Provide the [X, Y] coordinate of the cell's center where the given text is located.  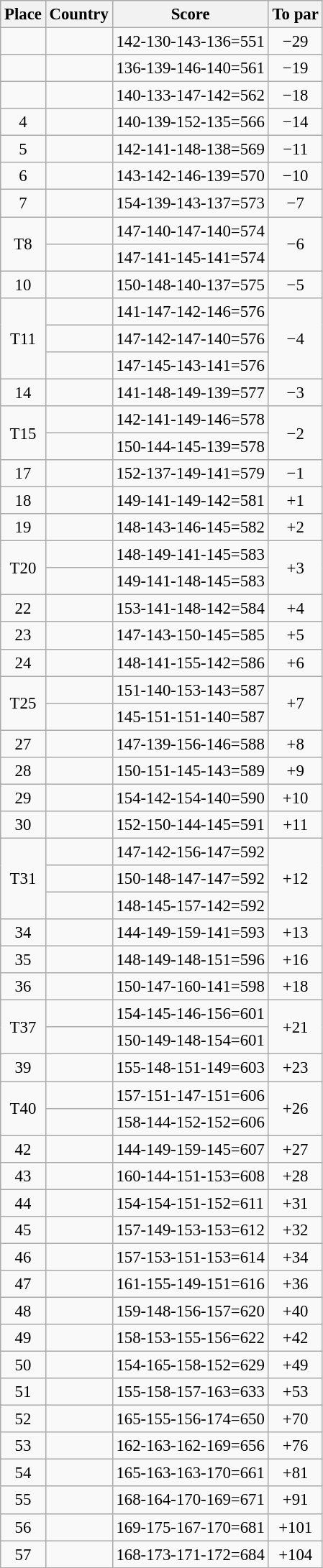
155-158-157-163=633 [190, 1392]
34 [23, 933]
+23 [295, 1068]
+12 [295, 878]
142-141-148-138=569 [190, 149]
+3 [295, 568]
+13 [295, 933]
−18 [295, 96]
43 [23, 1176]
29 [23, 798]
149-141-149-142=581 [190, 501]
51 [23, 1392]
T25 [23, 703]
+21 [295, 1028]
42 [23, 1149]
46 [23, 1257]
+5 [295, 636]
149-141-148-145=583 [190, 581]
48 [23, 1311]
Score [190, 14]
18 [23, 501]
57 [23, 1554]
161-155-149-151=616 [190, 1284]
140-133-147-142=562 [190, 96]
141-147-142-146=576 [190, 311]
Country [79, 14]
147-140-147-140=574 [190, 231]
147-143-150-145=585 [190, 636]
+8 [295, 744]
−29 [295, 42]
140-139-152-135=566 [190, 122]
+1 [295, 501]
+7 [295, 703]
158-144-152-152=606 [190, 1122]
39 [23, 1068]
168-173-171-172=684 [190, 1554]
141-148-149-139=577 [190, 392]
52 [23, 1419]
−11 [295, 149]
−14 [295, 122]
+76 [295, 1446]
145-151-151-140=587 [190, 716]
+104 [295, 1554]
150-144-145-139=578 [190, 446]
169-175-167-170=681 [190, 1527]
157-151-147-151=606 [190, 1095]
+2 [295, 527]
28 [23, 771]
24 [23, 663]
147-139-156-146=588 [190, 744]
−7 [295, 203]
+16 [295, 960]
143-142-146-139=570 [190, 176]
148-149-141-145=583 [190, 555]
+49 [295, 1365]
148-149-148-151=596 [190, 960]
151-140-153-143=587 [190, 690]
T31 [23, 878]
T40 [23, 1108]
36 [23, 987]
147-142-147-140=576 [190, 338]
150-148-147-147=592 [190, 879]
+101 [295, 1527]
35 [23, 960]
165-155-156-174=650 [190, 1419]
150-151-145-143=589 [190, 771]
148-145-157-142=592 [190, 906]
142-141-149-146=578 [190, 420]
148-141-155-142=586 [190, 663]
6 [23, 176]
14 [23, 392]
147-142-156-147=592 [190, 852]
147-145-143-141=576 [190, 366]
53 [23, 1446]
153-141-148-142=584 [190, 609]
165-163-163-170=661 [190, 1473]
T15 [23, 433]
152-150-144-145=591 [190, 825]
50 [23, 1365]
144-149-159-145=607 [190, 1149]
154-165-158-152=629 [190, 1365]
10 [23, 285]
+28 [295, 1176]
150-147-160-141=598 [190, 987]
154-154-151-152=611 [190, 1203]
−10 [295, 176]
T37 [23, 1028]
22 [23, 609]
47 [23, 1284]
−1 [295, 474]
+26 [295, 1108]
44 [23, 1203]
154-139-143-137=573 [190, 203]
150-148-140-137=575 [190, 285]
−3 [295, 392]
162-163-162-169=656 [190, 1446]
Place [23, 14]
157-149-153-153=612 [190, 1230]
5 [23, 149]
23 [23, 636]
+32 [295, 1230]
159-148-156-157=620 [190, 1311]
154-142-154-140=590 [190, 798]
−5 [295, 285]
To par [295, 14]
55 [23, 1500]
T8 [23, 244]
4 [23, 122]
148-143-146-145=582 [190, 527]
19 [23, 527]
+53 [295, 1392]
+36 [295, 1284]
+10 [295, 798]
+6 [295, 663]
49 [23, 1338]
T20 [23, 568]
+18 [295, 987]
17 [23, 474]
27 [23, 744]
142-130-143-136=551 [190, 42]
−4 [295, 338]
7 [23, 203]
155-148-151-149=603 [190, 1068]
+91 [295, 1500]
−2 [295, 433]
168-164-170-169=671 [190, 1500]
+27 [295, 1149]
+9 [295, 771]
+70 [295, 1419]
45 [23, 1230]
160-144-151-153=608 [190, 1176]
56 [23, 1527]
158-153-155-156=622 [190, 1338]
T11 [23, 338]
152-137-149-141=579 [190, 474]
+11 [295, 825]
+4 [295, 609]
147-141-145-141=574 [190, 257]
150-149-148-154=601 [190, 1041]
+40 [295, 1311]
144-149-159-141=593 [190, 933]
−19 [295, 68]
154-145-146-156=601 [190, 1014]
136-139-146-140=561 [190, 68]
+81 [295, 1473]
30 [23, 825]
+31 [295, 1203]
+34 [295, 1257]
+42 [295, 1338]
157-153-151-153=614 [190, 1257]
−6 [295, 244]
54 [23, 1473]
